Identify which cell holds the provided text, then report its (X, Y) central coordinate. 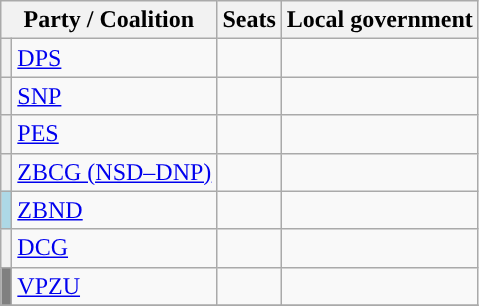
VPZU (114, 286)
SNP (114, 96)
Local government (380, 20)
DCG (114, 248)
Seats (249, 20)
PES (114, 134)
ZBCG (NSD–DNP) (114, 172)
Party / Coalition (109, 20)
ZBND (114, 210)
DPS (114, 58)
